Extract the (x, y) coordinate from the center of the cell holding the provided text.  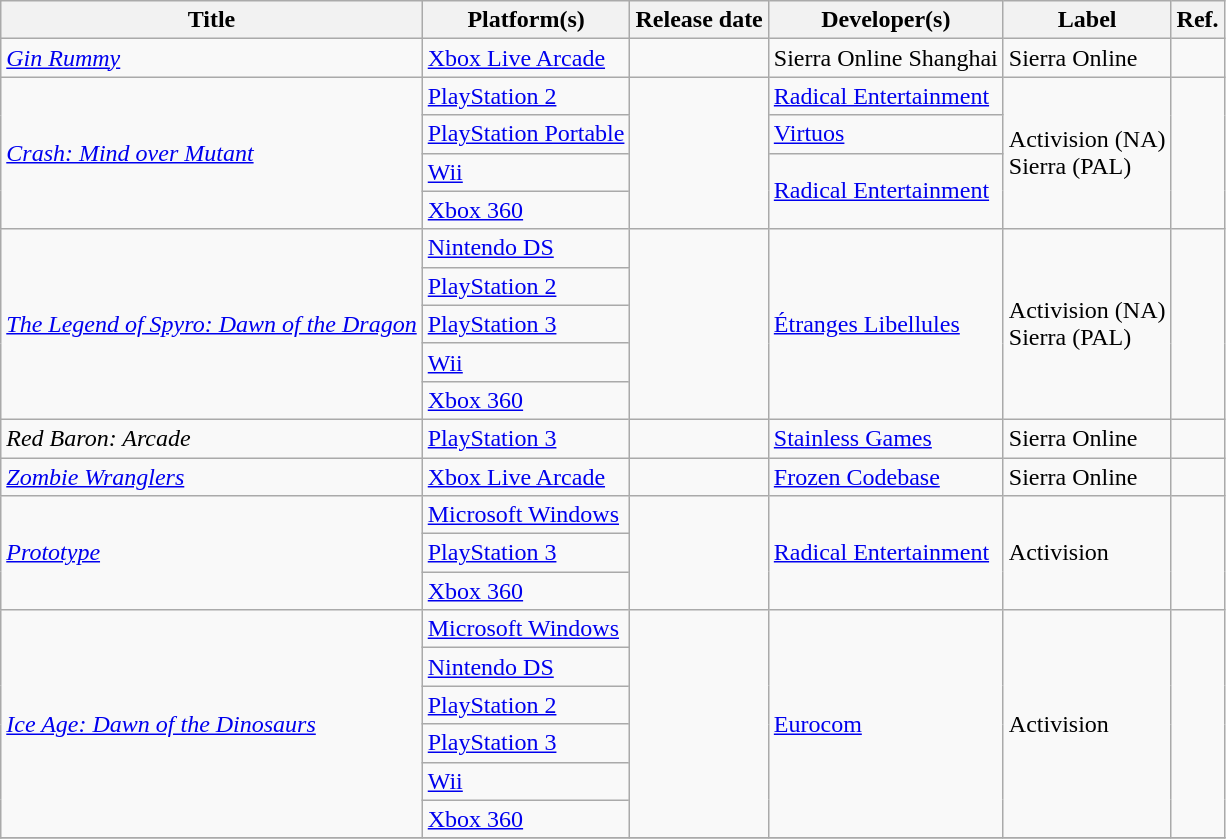
Prototype (212, 553)
Étranges Libellules (886, 324)
Developer(s) (886, 20)
Zombie Wranglers (212, 477)
Frozen Codebase (886, 477)
Release date (699, 20)
Stainless Games (886, 438)
Virtuos (886, 134)
The Legend of Spyro: Dawn of the Dragon (212, 324)
Crash: Mind over Mutant (212, 153)
Label (1087, 20)
Ice Age: Dawn of the Dinosaurs (212, 724)
Eurocom (886, 724)
Title (212, 20)
PlayStation Portable (526, 134)
Sierra Online Shanghai (886, 58)
Gin Rummy (212, 58)
Red Baron: Arcade (212, 438)
Ref. (1198, 20)
Platform(s) (526, 20)
